For the text-containing cell, return its midpoint in (x, y) coordinate format. 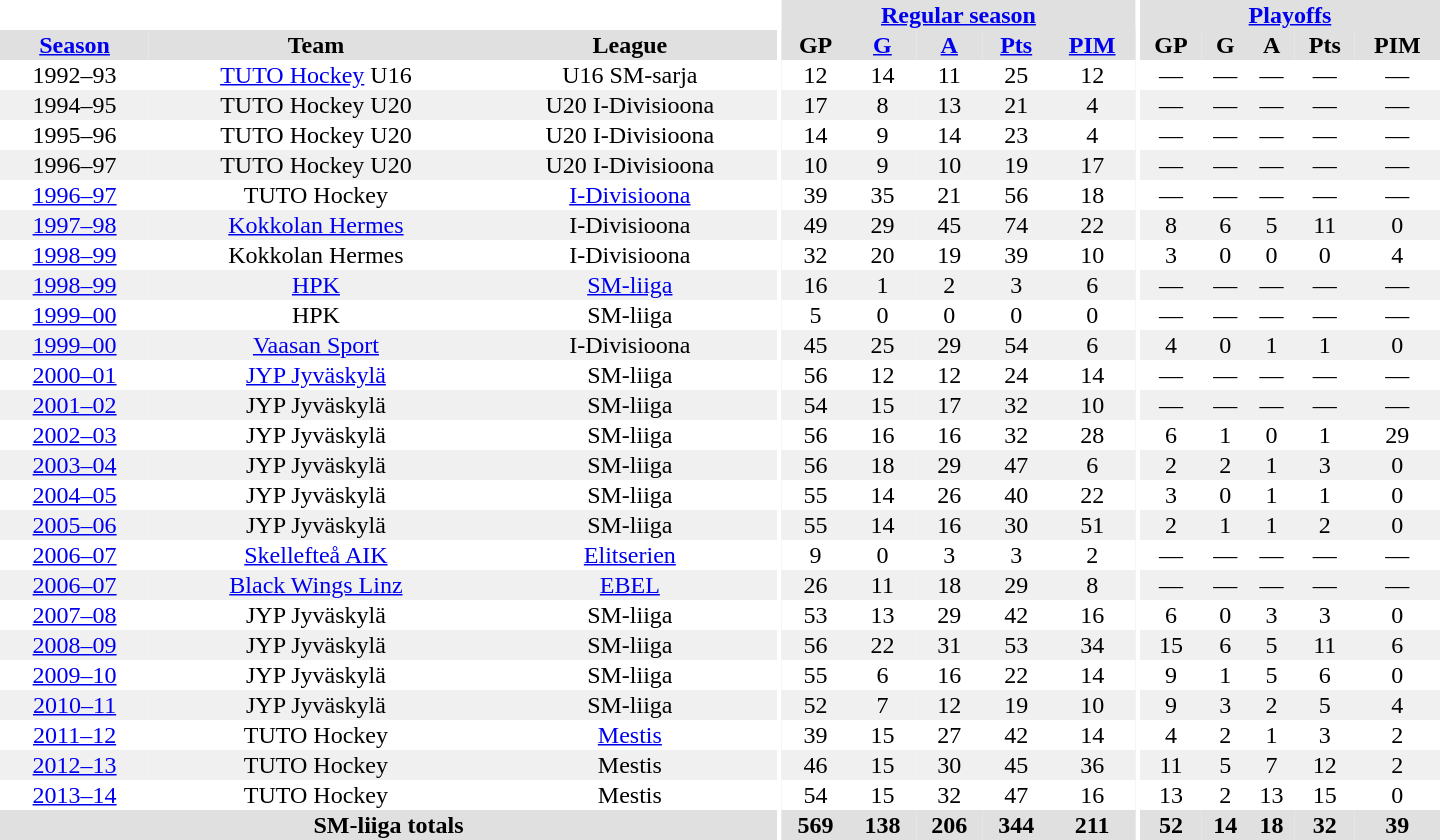
49 (816, 225)
569 (816, 825)
2002–03 (74, 435)
51 (1092, 525)
1992–93 (74, 75)
74 (1016, 225)
Elitserien (630, 555)
1995–96 (74, 135)
1994–95 (74, 105)
Black Wings Linz (316, 585)
SM-liiga totals (388, 825)
1997–98 (74, 225)
27 (950, 735)
2012–13 (74, 765)
Team (316, 45)
206 (950, 825)
34 (1092, 645)
46 (816, 765)
2005–06 (74, 525)
TUTO Hockey U16 (316, 75)
20 (882, 255)
35 (882, 195)
40 (1016, 495)
Season (74, 45)
211 (1092, 825)
EBEL (630, 585)
League (630, 45)
Regular season (958, 15)
Vaasan Sport (316, 345)
28 (1092, 435)
2008–09 (74, 645)
2003–04 (74, 465)
23 (1016, 135)
344 (1016, 825)
Playoffs (1290, 15)
36 (1092, 765)
2000–01 (74, 375)
2013–14 (74, 795)
2010–11 (74, 705)
24 (1016, 375)
2011–12 (74, 735)
138 (882, 825)
2001–02 (74, 405)
2007–08 (74, 615)
2004–05 (74, 495)
31 (950, 645)
U16 SM-sarja (630, 75)
Skellefteå AIK (316, 555)
2009–10 (74, 675)
